Pinpoint the cell where the given text exists, returning its (x, y) midpoint coordinate. 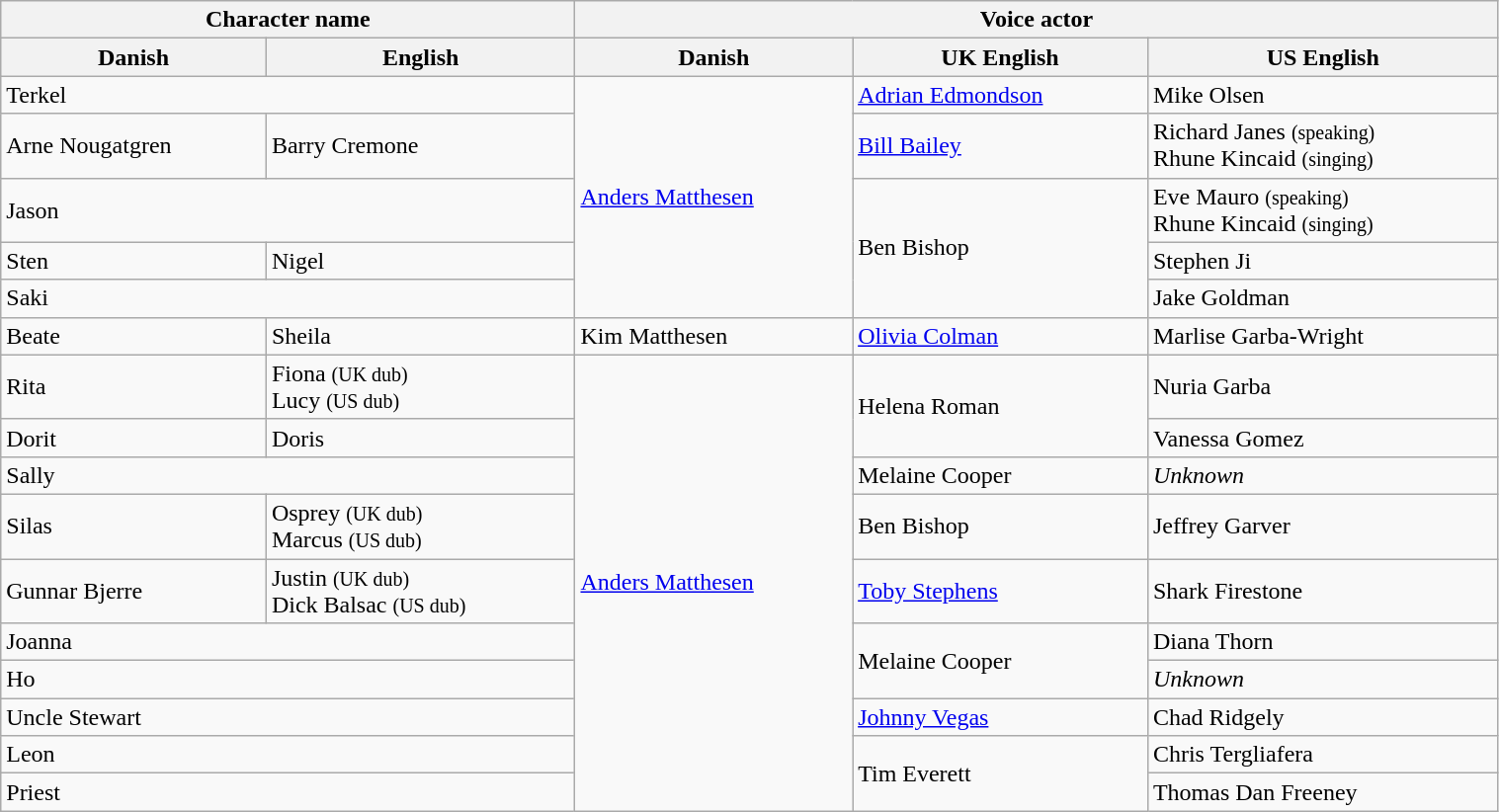
Terkel (289, 95)
Vanessa Gomez (1322, 438)
Tim Everett (1000, 773)
Silas (134, 526)
Jeffrey Garver (1322, 526)
Olivia Colman (1000, 336)
Priest (289, 792)
Nuria Garba (1322, 387)
Doris (421, 438)
Fiona (UK dub) Lucy (US dub) (421, 387)
Saki (289, 298)
Thomas Dan Freeney (1322, 792)
Beate (134, 336)
Uncle Stewart (289, 717)
Rita (134, 387)
Osprey (UK dub) Marcus (US dub) (421, 526)
Sten (134, 261)
Leon (289, 755)
Bill Bailey (1000, 146)
Ho (289, 680)
Richard Janes (speaking)Rhune Kincaid (singing) (1322, 146)
Gunnar Bjerre (134, 591)
Adrian Edmondson (1000, 95)
Kim Matthesen (713, 336)
Sheila (421, 336)
Eve Mauro (speaking)Rhune Kincaid (singing) (1322, 209)
Stephen Ji (1322, 261)
Toby Stephens (1000, 591)
Barry Cremone (421, 146)
US English (1322, 57)
English (421, 57)
Diana Thorn (1322, 642)
Jason (289, 209)
Arne Nougatgren (134, 146)
Voice actor (1037, 20)
Sally (289, 475)
Jake Goldman (1322, 298)
UK English (1000, 57)
Marlise Garba-Wright (1322, 336)
Mike Olsen (1322, 95)
Shark Firestone (1322, 591)
Dorit (134, 438)
Chris Tergliafera (1322, 755)
Helena Roman (1000, 405)
Nigel (421, 261)
Johnny Vegas (1000, 717)
Character name (289, 20)
Joanna (289, 642)
Chad Ridgely (1322, 717)
Justin (UK dub) Dick Balsac (US dub) (421, 591)
